Capture the cell that displays the provided text and extract its (x, y) central coordinate. 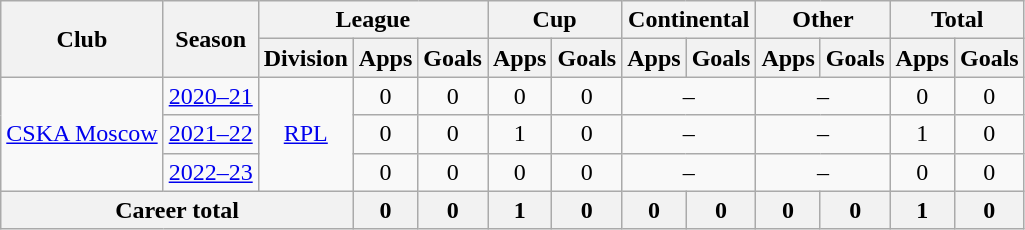
CSKA Moscow (82, 134)
RPL (306, 134)
Cup (555, 20)
Continental (689, 20)
2022–23 (210, 172)
Total (957, 20)
League (372, 20)
Club (82, 39)
2020–21 (210, 96)
Other (823, 20)
2021–22 (210, 134)
Career total (178, 210)
Division (306, 58)
Season (210, 39)
